Return the [x, y] coordinate for the center point of the cell that contains the specified text.  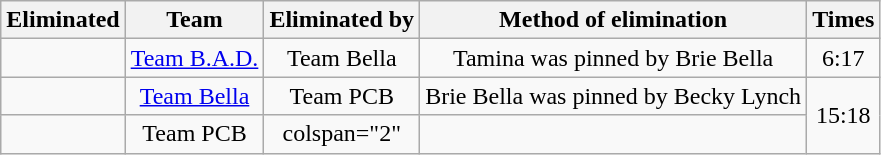
Tamina was pinned by Brie Bella [614, 58]
Eliminated [63, 20]
Brie Bella was pinned by Becky Lynch [614, 96]
15:18 [844, 115]
Team [194, 20]
Eliminated by [342, 20]
colspan="2" [342, 134]
6:17 [844, 58]
Times [844, 20]
Method of elimination [614, 20]
Team B.A.D. [194, 58]
